From the cell containing the given text, extract its center point as [X, Y] coordinate. 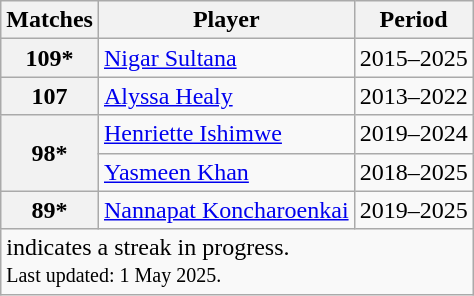
Nigar Sultana [226, 58]
Yasmeen Khan [226, 172]
107 [50, 96]
89* [50, 210]
Nannapat Koncharoenkai [226, 210]
2015–2025 [414, 58]
indicates a streak in progress.Last updated: 1 May 2025. [237, 262]
98* [50, 153]
Alyssa Healy [226, 96]
Henriette Ishimwe [226, 134]
Period [414, 20]
2018–2025 [414, 172]
2019–2025 [414, 210]
Matches [50, 20]
Player [226, 20]
109* [50, 58]
2019–2024 [414, 134]
2013–2022 [414, 96]
